From the cell containing the given text, extract its center point as [X, Y] coordinate. 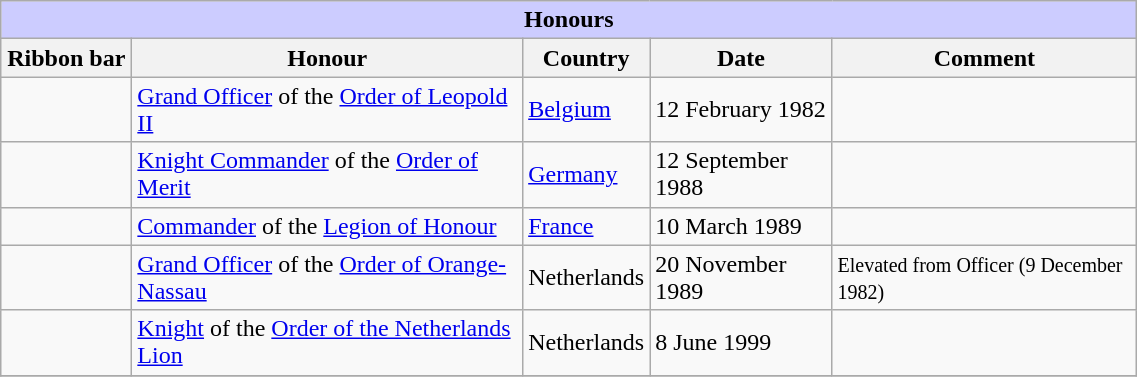
20 November 1989 [741, 278]
Country [586, 58]
Elevated from Officer (9 December 1982) [984, 278]
Date [741, 58]
Knight of the Order of the Netherlands Lion [328, 342]
Comment [984, 58]
Germany [586, 174]
Commander of the Legion of Honour [328, 226]
12 September 1988 [741, 174]
Grand Officer of the Order of Orange-Nassau [328, 278]
8 June 1999 [741, 342]
Grand Officer of the Order of Leopold II [328, 110]
France [586, 226]
Belgium [586, 110]
Honours [569, 20]
12 February 1982 [741, 110]
Honour [328, 58]
Knight Commander of the Order of Merit [328, 174]
Ribbon bar [66, 58]
10 March 1989 [741, 226]
